Capture the cell that displays the provided text and extract its (x, y) central coordinate. 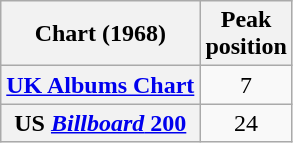
Peakposition (246, 34)
Chart (1968) (100, 34)
UK Albums Chart (100, 85)
24 (246, 123)
7 (246, 85)
US Billboard 200 (100, 123)
